Locate the cell with the specified text and output its (x, y) center coordinate. 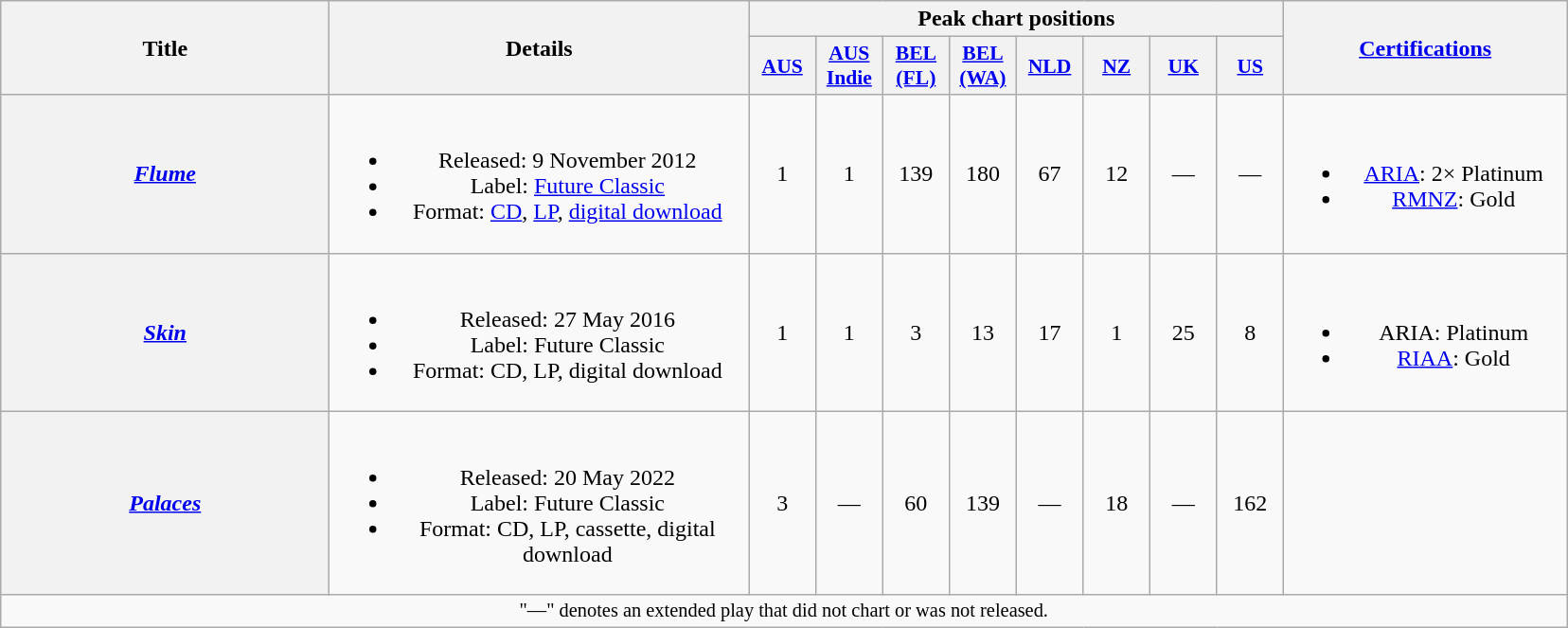
67 (1049, 174)
25 (1184, 332)
18 (1117, 503)
13 (983, 332)
Released: 9 November 2012Label: Future ClassicFormat: CD, LP, digital download (540, 174)
ARIA: PlatinumRIAA: Gold (1426, 332)
162 (1250, 503)
US (1250, 66)
BEL(FL) (917, 66)
Flume (165, 174)
Details (540, 47)
180 (983, 174)
"—" denotes an extended play that did not chart or was not released. (784, 611)
Palaces (165, 503)
Released: 27 May 2016Label: Future ClassicFormat: CD, LP, digital download (540, 332)
Title (165, 47)
AUS (782, 66)
Skin (165, 332)
12 (1117, 174)
NZ (1117, 66)
ARIA: 2× PlatinumRMNZ: Gold (1426, 174)
Released: 20 May 2022Label: Future ClassicFormat: CD, LP, cassette, digital download (540, 503)
Peak chart positions (1017, 19)
AUSIndie (848, 66)
8 (1250, 332)
Certifications (1426, 47)
BEL(WA) (983, 66)
60 (917, 503)
NLD (1049, 66)
UK (1184, 66)
17 (1049, 332)
